Capture the cell that displays the provided text and extract its (X, Y) central coordinate. 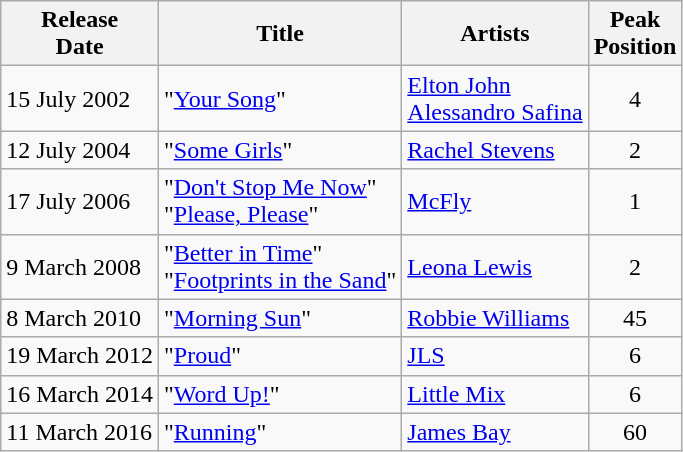
"Running" (280, 432)
16 March 2014 (80, 394)
12 July 2004 (80, 150)
"Word Up!" (280, 394)
JLS (495, 356)
4 (635, 98)
60 (635, 432)
8 March 2010 (80, 318)
Robbie Williams (495, 318)
Leona Lewis (495, 266)
Elton JohnAlessandro Safina (495, 98)
James Bay (495, 432)
"Some Girls" (280, 150)
PeakPosition (635, 34)
"Better in Time""Footprints in the Sand" (280, 266)
"Morning Sun" (280, 318)
19 March 2012 (80, 356)
"Proud" (280, 356)
11 March 2016 (80, 432)
17 July 2006 (80, 202)
"Your Song" (280, 98)
"Don't Stop Me Now""Please, Please" (280, 202)
McFly (495, 202)
45 (635, 318)
Artists (495, 34)
15 July 2002 (80, 98)
Rachel Stevens (495, 150)
1 (635, 202)
Little Mix (495, 394)
9 March 2008 (80, 266)
Title (280, 34)
ReleaseDate (80, 34)
